Capture the cell that displays the provided text and extract its (x, y) central coordinate. 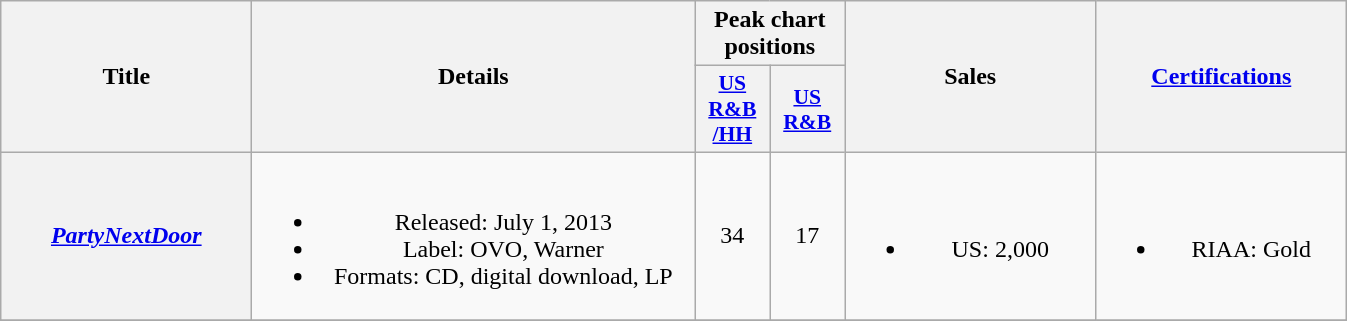
US: 2,000 (970, 236)
Sales (970, 77)
Details (474, 77)
Peak chart positions (770, 34)
Released: July 1, 2013Label: OVO, WarnerFormats: CD, digital download, LP (474, 236)
17 (808, 236)
RIAA: Gold (1222, 236)
Title (126, 77)
34 (732, 236)
Certifications (1222, 77)
USR&B (808, 110)
USR&B/HH (732, 110)
PartyNextDoor (126, 236)
